Pinpoint the cell where the given text exists, returning its (x, y) midpoint coordinate. 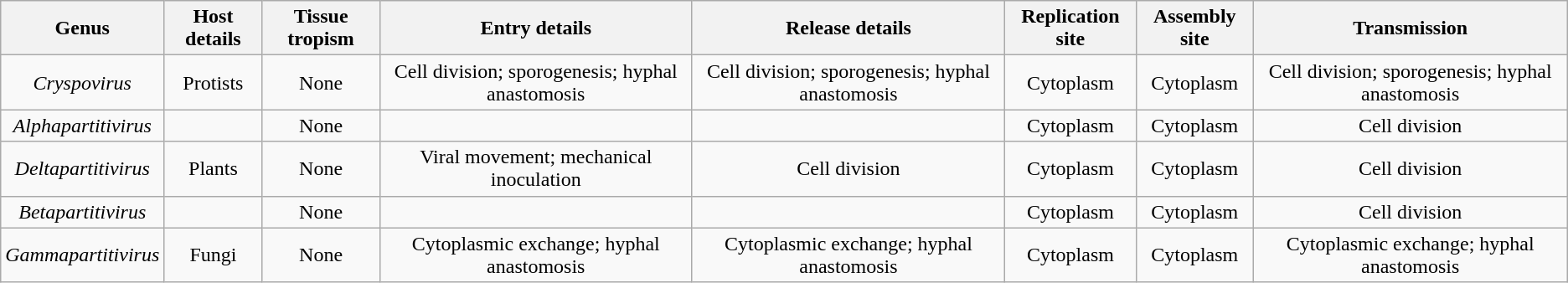
Alphapartitivirus (82, 126)
Tissue tropism (321, 28)
Assembly site (1194, 28)
Plants (213, 169)
Release details (848, 28)
Genus (82, 28)
Cryspovirus (82, 82)
Replication site (1070, 28)
Deltapartitivirus (82, 169)
Protists (213, 82)
Gammapartitivirus (82, 255)
Transmission (1411, 28)
Entry details (536, 28)
Fungi (213, 255)
Viral movement; mechanical inoculation (536, 169)
Betapartitivirus (82, 212)
Host details (213, 28)
